Detect which cell encompasses the target text, then output its [X, Y] center coordinate. 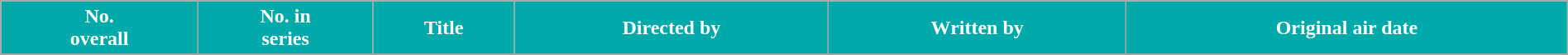
No. inseries [285, 28]
Title [443, 28]
No. overall [99, 28]
Directed by [672, 28]
Original air date [1347, 28]
Written by [978, 28]
